Extract the [x, y] coordinate from the center of the cell holding the provided text.  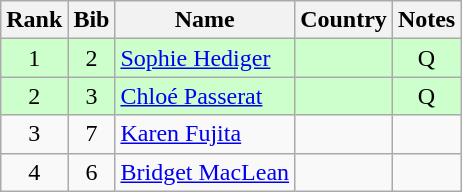
Rank [34, 20]
Karen Fujita [205, 134]
Bib [92, 20]
Name [205, 20]
1 [34, 58]
6 [92, 172]
Bridget MacLean [205, 172]
Sophie Hediger [205, 58]
7 [92, 134]
Notes [426, 20]
Country [344, 20]
4 [34, 172]
Chloé Passerat [205, 96]
